Pinpoint the cell where the given text exists, returning its [X, Y] midpoint coordinate. 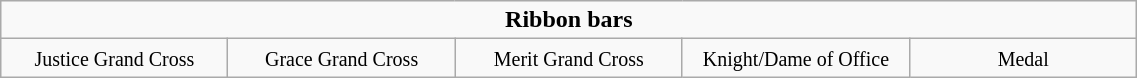
Grace Grand Cross [342, 58]
Justice Grand Cross [114, 58]
Knight/Dame of Office [796, 58]
Merit Grand Cross [568, 58]
Medal [1024, 58]
Ribbon bars [569, 20]
